Locate the cell with the specified text and output its (x, y) center coordinate. 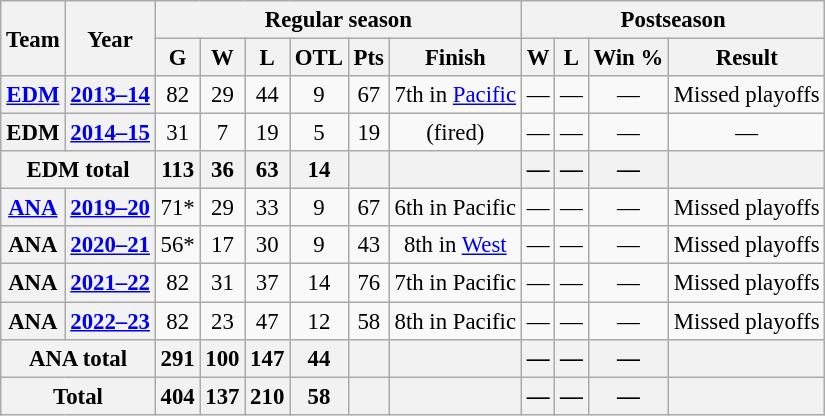
Total (78, 396)
7 (222, 133)
2022–23 (110, 321)
100 (222, 358)
47 (268, 321)
76 (368, 283)
137 (222, 396)
113 (178, 170)
2019–20 (110, 208)
Year (110, 38)
(fired) (455, 133)
2021–22 (110, 283)
EDM total (78, 170)
63 (268, 170)
8th in West (455, 245)
2020–21 (110, 245)
36 (222, 170)
5 (320, 133)
56* (178, 245)
33 (268, 208)
23 (222, 321)
Result (747, 58)
6th in Pacific (455, 208)
2013–14 (110, 95)
OTL (320, 58)
2014–15 (110, 133)
Postseason (673, 20)
17 (222, 245)
G (178, 58)
30 (268, 245)
291 (178, 358)
147 (268, 358)
210 (268, 396)
Regular season (338, 20)
Win % (628, 58)
12 (320, 321)
71* (178, 208)
8th in Pacific (455, 321)
404 (178, 396)
ANA total (78, 358)
Team (33, 38)
37 (268, 283)
Finish (455, 58)
43 (368, 245)
Pts (368, 58)
